Detect which cell encompasses the target text, then output its (X, Y) center coordinate. 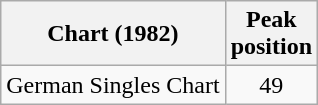
German Singles Chart (113, 85)
Chart (1982) (113, 34)
Peakposition (271, 34)
49 (271, 85)
